Output the (X, Y) coordinate of the center of the cell containing the given text.  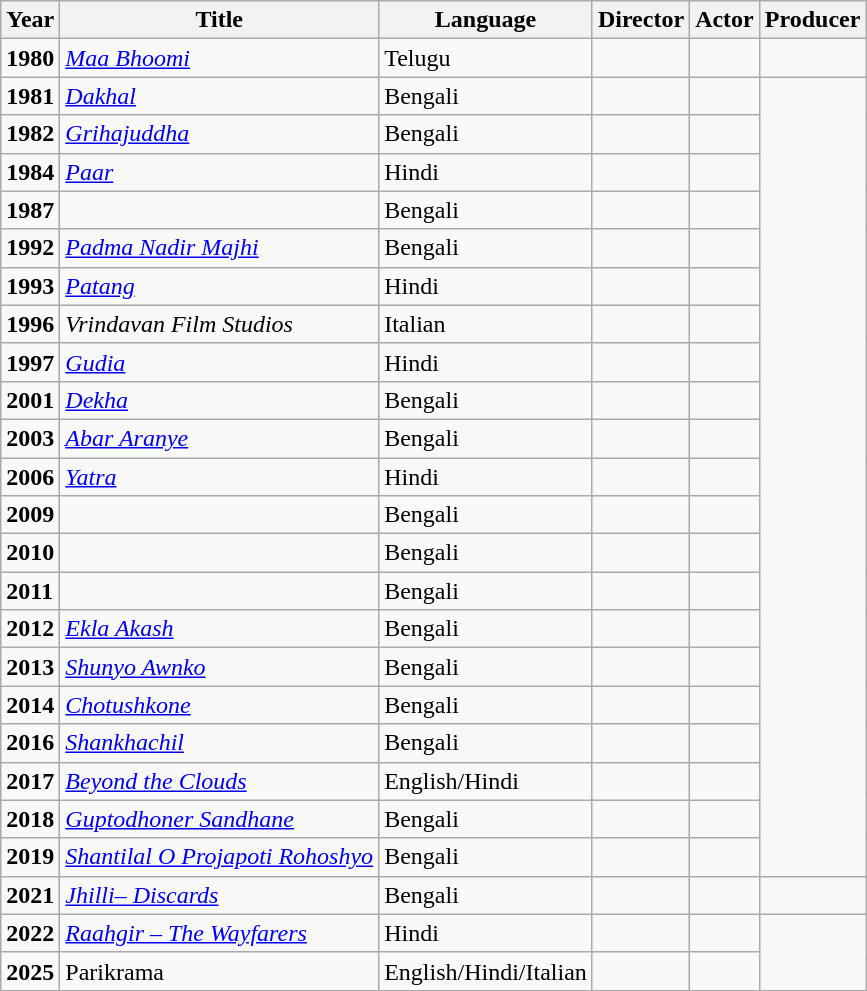
Italian (486, 324)
Telugu (486, 58)
Chotushkone (220, 705)
2018 (30, 819)
Parikrama (220, 971)
Shunyo Awnko (220, 667)
Maa Bhoomi (220, 58)
Padma Nadir Majhi (220, 248)
Abar Aranye (220, 438)
2012 (30, 629)
2001 (30, 400)
Patang (220, 286)
2013 (30, 667)
2017 (30, 781)
2016 (30, 743)
Producer (812, 20)
Vrindavan Film Studios (220, 324)
2025 (30, 971)
2019 (30, 857)
1997 (30, 362)
1984 (30, 172)
Shantilal O Projapoti Rohoshyo (220, 857)
Actor (725, 20)
Shankhachil (220, 743)
2021 (30, 895)
2011 (30, 591)
English/Hindi (486, 781)
1996 (30, 324)
Dakhal (220, 96)
1987 (30, 210)
2009 (30, 515)
Grihajuddha (220, 134)
Raahgir – The Wayfarers (220, 933)
1981 (30, 96)
Beyond the Clouds (220, 781)
2003 (30, 438)
Guptodhoner Sandhane (220, 819)
2014 (30, 705)
2010 (30, 553)
Language (486, 20)
Ekla Akash (220, 629)
English/Hindi/Italian (486, 971)
Year (30, 20)
Gudia (220, 362)
1993 (30, 286)
Director (640, 20)
1992 (30, 248)
1980 (30, 58)
Paar (220, 172)
2022 (30, 933)
1982 (30, 134)
Yatra (220, 477)
2006 (30, 477)
Dekha (220, 400)
Title (220, 20)
Jhilli– Discards (220, 895)
